Search for the cell housing the specified text and yield its (x, y) center coordinate. 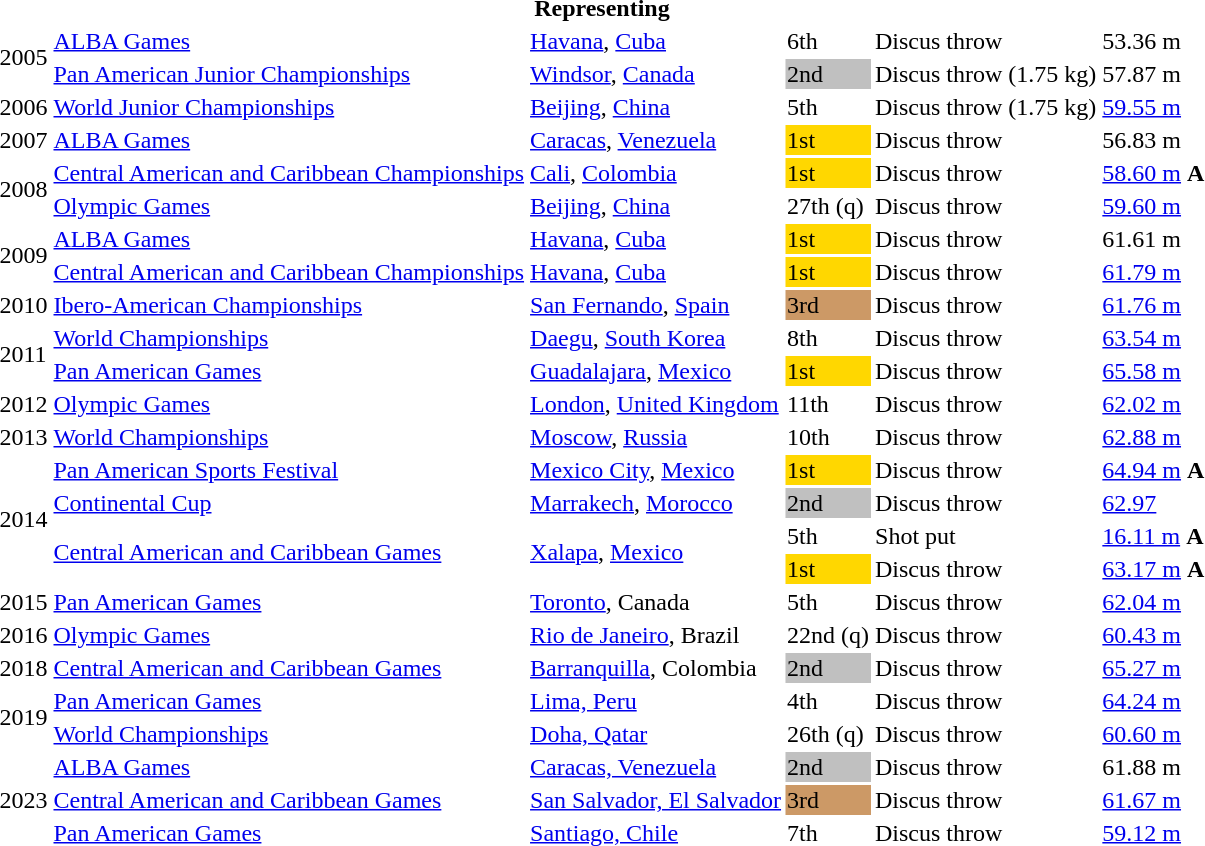
4th (828, 701)
26th (q) (828, 734)
11th (828, 404)
Doha, Qatar (656, 734)
Daegu, South Korea (656, 338)
Marrakech, Morocco (656, 503)
10th (828, 437)
Xalapa, Mexico (656, 552)
Pan American Junior Championships (289, 74)
Mexico City, Mexico (656, 470)
8th (828, 338)
Windsor, Canada (656, 74)
27th (q) (828, 206)
Continental Cup (289, 503)
6th (828, 41)
Toronto, Canada (656, 602)
Rio de Janeiro, Brazil (656, 635)
San Salvador, El Salvador (656, 800)
San Fernando, Spain (656, 305)
Lima, Peru (656, 701)
Barranquilla, Colombia (656, 668)
London, United Kingdom (656, 404)
Cali, Colombia (656, 173)
Shot put (986, 536)
Moscow, Russia (656, 437)
Guadalajara, Mexico (656, 371)
Pan American Sports Festival (289, 470)
World Junior Championships (289, 107)
22nd (q) (828, 635)
Ibero-American Championships (289, 305)
